Scan for the cell matching the given text and deliver its (X, Y) coordinate at center. 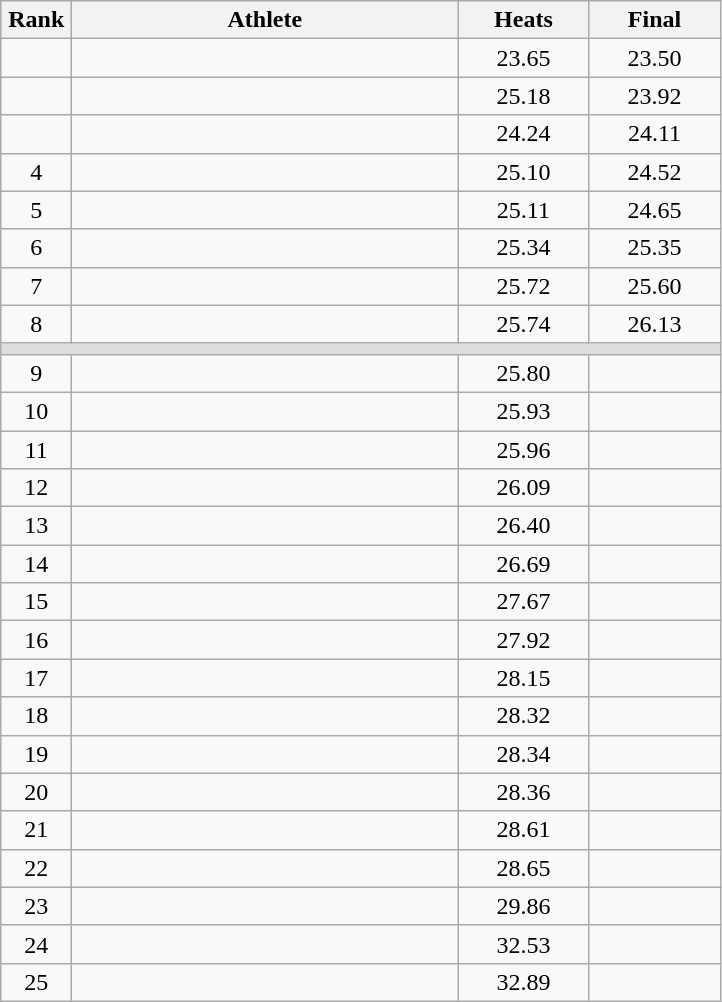
25.60 (654, 286)
Athlete (265, 20)
15 (36, 602)
25.34 (524, 248)
8 (36, 324)
28.61 (524, 830)
12 (36, 488)
23 (36, 906)
Heats (524, 20)
28.34 (524, 754)
26.40 (524, 526)
23.92 (654, 96)
26.69 (524, 564)
25.35 (654, 248)
25 (36, 982)
11 (36, 449)
25.74 (524, 324)
24.11 (654, 134)
24 (36, 944)
5 (36, 210)
25.72 (524, 286)
10 (36, 411)
16 (36, 640)
25.93 (524, 411)
18 (36, 716)
20 (36, 792)
13 (36, 526)
26.13 (654, 324)
19 (36, 754)
24.52 (654, 172)
24.65 (654, 210)
28.65 (524, 868)
27.92 (524, 640)
6 (36, 248)
32.53 (524, 944)
Rank (36, 20)
28.15 (524, 678)
14 (36, 564)
23.50 (654, 58)
24.24 (524, 134)
29.86 (524, 906)
32.89 (524, 982)
17 (36, 678)
25.18 (524, 96)
21 (36, 830)
22 (36, 868)
25.96 (524, 449)
9 (36, 373)
25.80 (524, 373)
28.32 (524, 716)
4 (36, 172)
28.36 (524, 792)
7 (36, 286)
23.65 (524, 58)
Final (654, 20)
25.10 (524, 172)
27.67 (524, 602)
26.09 (524, 488)
25.11 (524, 210)
